Return the [X, Y] coordinate for the center point of the cell that contains the specified text.  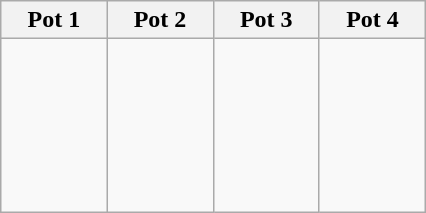
Pot 4 [372, 20]
Pot 3 [266, 20]
Pot 1 [54, 20]
Pot 2 [160, 20]
